Find where the given text appears and provide that cell's center as [X, Y] coordinate. 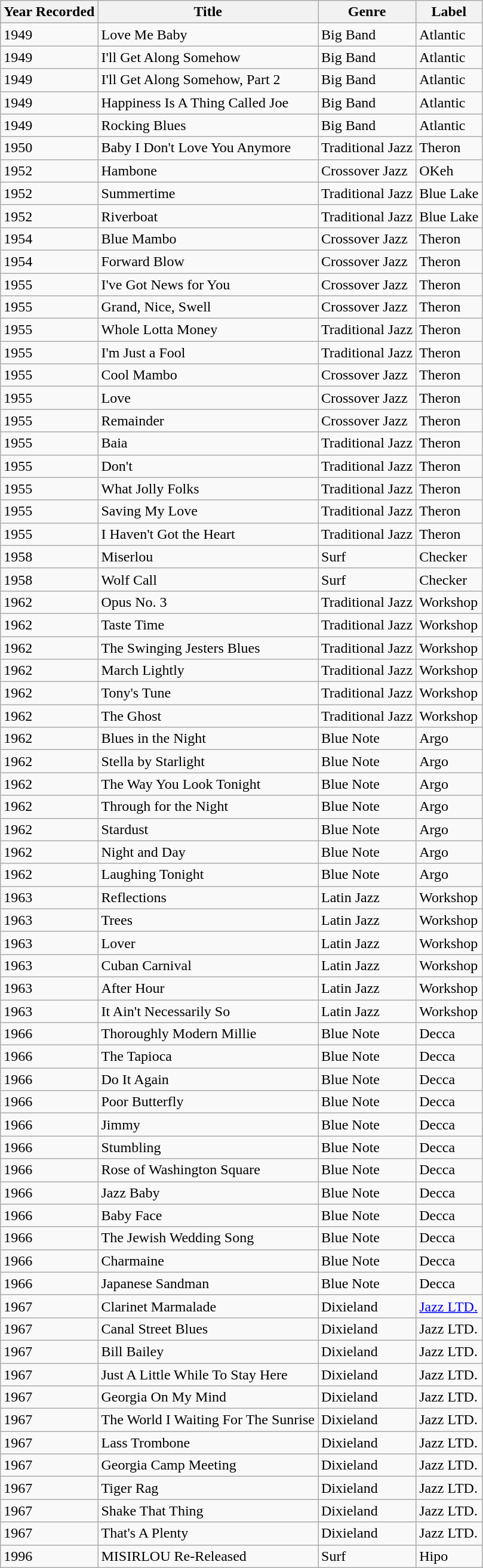
Grand, Nice, Swell [208, 307]
Baby Face [208, 1215]
Baby I Don't Love You Anymore [208, 148]
Night and Day [208, 852]
The Tapioca [208, 1057]
Happiness Is A Thing Called Joe [208, 103]
Shake That Thing [208, 1511]
Remainder [208, 421]
Rocking Blues [208, 125]
Wolf Call [208, 579]
Do It Again [208, 1079]
Blues in the Night [208, 739]
Jimmy [208, 1125]
Stella by Starlight [208, 761]
I've Got News for You [208, 285]
Blue Mambo [208, 239]
Summertime [208, 193]
Don't [208, 466]
1950 [49, 148]
What Jolly Folks [208, 489]
Miserlou [208, 557]
Cool Mambo [208, 375]
The Jewish Wedding Song [208, 1238]
The Swinging Jesters Blues [208, 647]
Through for the Night [208, 807]
The World I Waiting For The Sunrise [208, 1420]
Georgia On My Mind [208, 1397]
Saving My Love [208, 511]
Love Me Baby [208, 35]
I'm Just a Fool [208, 353]
Riverboat [208, 216]
Genre [367, 12]
Year Recorded [49, 12]
The Ghost [208, 716]
Hambone [208, 171]
Title [208, 12]
MISIRLOU Re-Released [208, 1556]
Reflections [208, 897]
Trees [208, 920]
Stardust [208, 829]
The Way You Look Tonight [208, 784]
Clarinet Marmalade [208, 1306]
I'll Get Along Somehow, Part 2 [208, 80]
Laughing Tonight [208, 875]
Tony's Tune [208, 693]
Whole Lotta Money [208, 330]
Baia [208, 443]
Canal Street Blues [208, 1329]
Love [208, 398]
OKeh [449, 171]
Lass Trombone [208, 1443]
It Ain't Necessarily So [208, 1011]
Stumbling [208, 1147]
Label [449, 12]
Charmaine [208, 1261]
Cuban Carnival [208, 965]
Bill Bailey [208, 1351]
Taste Time [208, 625]
After Hour [208, 988]
I Haven't Got the Heart [208, 534]
Thoroughly Modern Millie [208, 1034]
Poor Butterfly [208, 1102]
Georgia Camp Meeting [208, 1465]
Just A Little While To Stay Here [208, 1374]
Jazz Baby [208, 1193]
That's A Plenty [208, 1533]
Forward Blow [208, 261]
Rose of Washington Square [208, 1170]
Tiger Rag [208, 1488]
Japanese Sandman [208, 1283]
Opus No. 3 [208, 602]
Hipo [449, 1556]
1996 [49, 1556]
Lover [208, 943]
March Lightly [208, 671]
I'll Get Along Somehow [208, 57]
